Output the (x, y) coordinate of the center of the cell containing the given text.  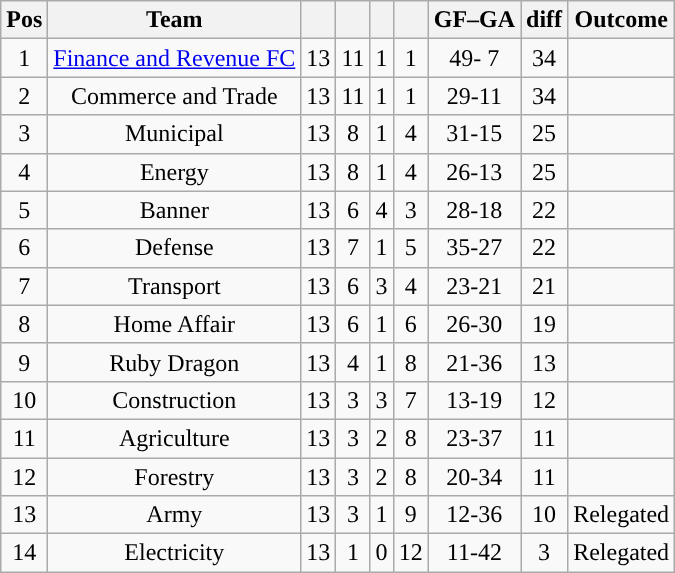
21 (544, 286)
Outcome (622, 20)
Transport (174, 286)
49- 7 (474, 58)
12-36 (474, 515)
GF–GA (474, 20)
13-19 (474, 400)
19 (544, 324)
Pos (24, 20)
35-27 (474, 248)
21-36 (474, 362)
Team (174, 20)
diff (544, 20)
Agriculture (174, 438)
Construction (174, 400)
Forestry (174, 477)
29-11 (474, 96)
26-13 (474, 172)
Ruby Dragon (174, 362)
Defense (174, 248)
Finance and Revenue FC (174, 58)
Commerce and Trade (174, 96)
Energy (174, 172)
Municipal (174, 134)
23-37 (474, 438)
14 (24, 553)
23-21 (474, 286)
Banner (174, 210)
Home Affair (174, 324)
26-30 (474, 324)
0 (382, 553)
20-34 (474, 477)
Electricity (174, 553)
Army (174, 515)
11-42 (474, 553)
31-15 (474, 134)
28-18 (474, 210)
